Scan for the cell matching the given text and deliver its (X, Y) coordinate at center. 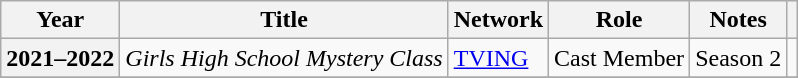
TVING (498, 58)
Cast Member (620, 58)
Year (60, 20)
Girls High School Mystery Class (284, 58)
Title (284, 20)
Role (620, 20)
Season 2 (738, 58)
2021–2022 (60, 58)
Notes (738, 20)
Network (498, 20)
